Output the [X, Y] coordinate of the center of the cell containing the given text.  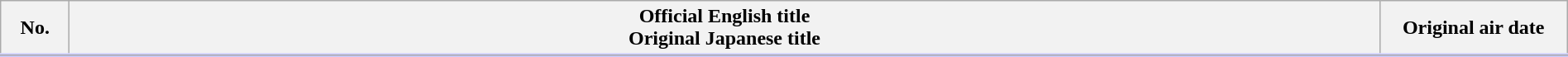
Original air date [1474, 28]
Official English titleOriginal Japanese title [724, 28]
No. [35, 28]
